Return the (X, Y) coordinate for the center point of the cell that contains the specified text.  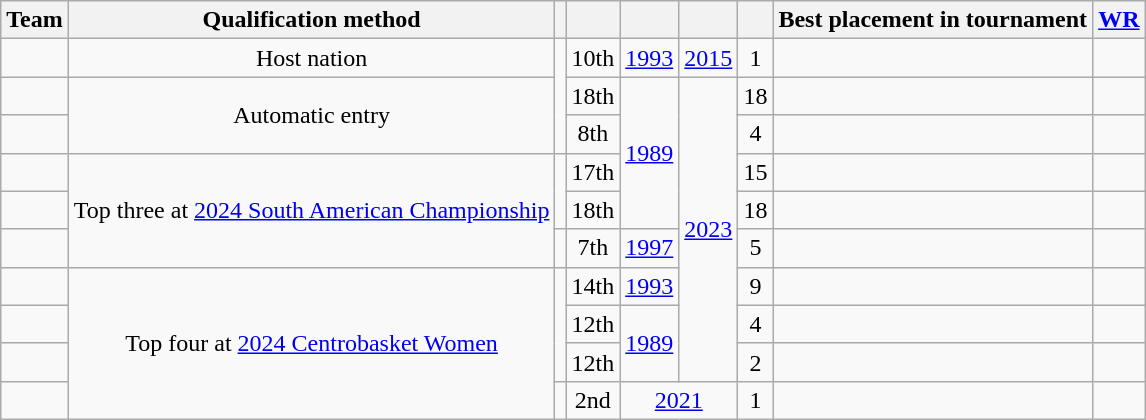
9 (756, 286)
2023 (708, 229)
1997 (650, 248)
Best placement in tournament (933, 20)
Team (35, 20)
15 (756, 172)
8th (593, 134)
Automatic entry (312, 115)
2021 (679, 400)
2015 (708, 58)
2 (756, 362)
7th (593, 248)
14th (593, 286)
Host nation (312, 58)
Qualification method (312, 20)
10th (593, 58)
WR (1119, 20)
2nd (593, 400)
Top four at 2024 Centrobasket Women (312, 343)
17th (593, 172)
Top three at 2024 South American Championship (312, 210)
5 (756, 248)
